Find where the given text appears and provide that cell's center as [x, y] coordinate. 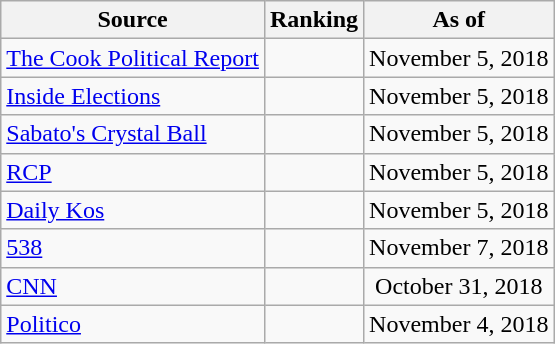
The Cook Political Report [133, 58]
As of [459, 20]
Inside Elections [133, 96]
Source [133, 20]
October 31, 2018 [459, 286]
Sabato's Crystal Ball [133, 134]
Politico [133, 324]
November 4, 2018 [459, 324]
November 7, 2018 [459, 248]
Ranking [314, 20]
Daily Kos [133, 210]
538 [133, 248]
CNN [133, 286]
RCP [133, 172]
